Identify which cell holds the provided text, then report its (x, y) central coordinate. 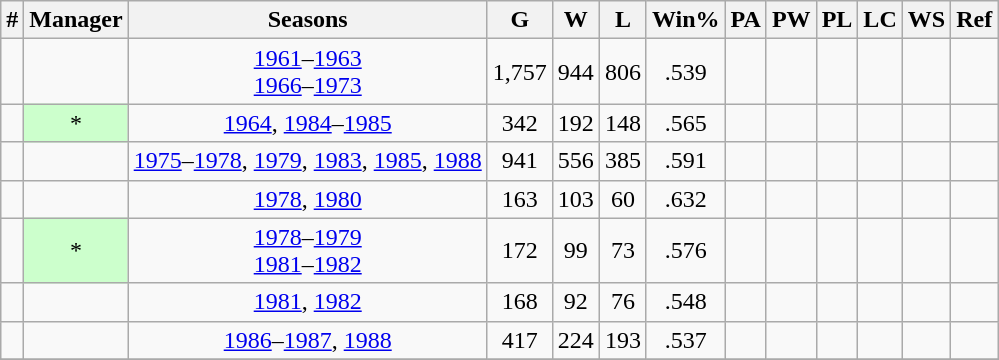
944 (576, 72)
1975–1978, 1979, 1983, 1985, 1988 (308, 161)
.537 (686, 340)
1986–1987, 1988 (308, 340)
385 (622, 161)
224 (576, 340)
73 (622, 250)
.591 (686, 161)
941 (520, 161)
76 (622, 302)
Ref (974, 20)
1,757 (520, 72)
.576 (686, 250)
168 (520, 302)
W (576, 20)
LC (880, 20)
WS (926, 20)
PW (791, 20)
99 (576, 250)
163 (520, 199)
92 (576, 302)
342 (520, 123)
806 (622, 72)
.539 (686, 72)
.632 (686, 199)
.548 (686, 302)
417 (520, 340)
193 (622, 340)
L (622, 20)
556 (576, 161)
Manager (76, 20)
1978, 1980 (308, 199)
148 (622, 123)
1981, 1982 (308, 302)
1978–19791981–1982 (308, 250)
Seasons (308, 20)
1964, 1984–1985 (308, 123)
103 (576, 199)
PA (746, 20)
192 (576, 123)
172 (520, 250)
PL (837, 20)
Win% (686, 20)
.565 (686, 123)
1961–19631966–1973 (308, 72)
# (12, 20)
60 (622, 199)
G (520, 20)
